Locate the cell with the specified text and output its (X, Y) center coordinate. 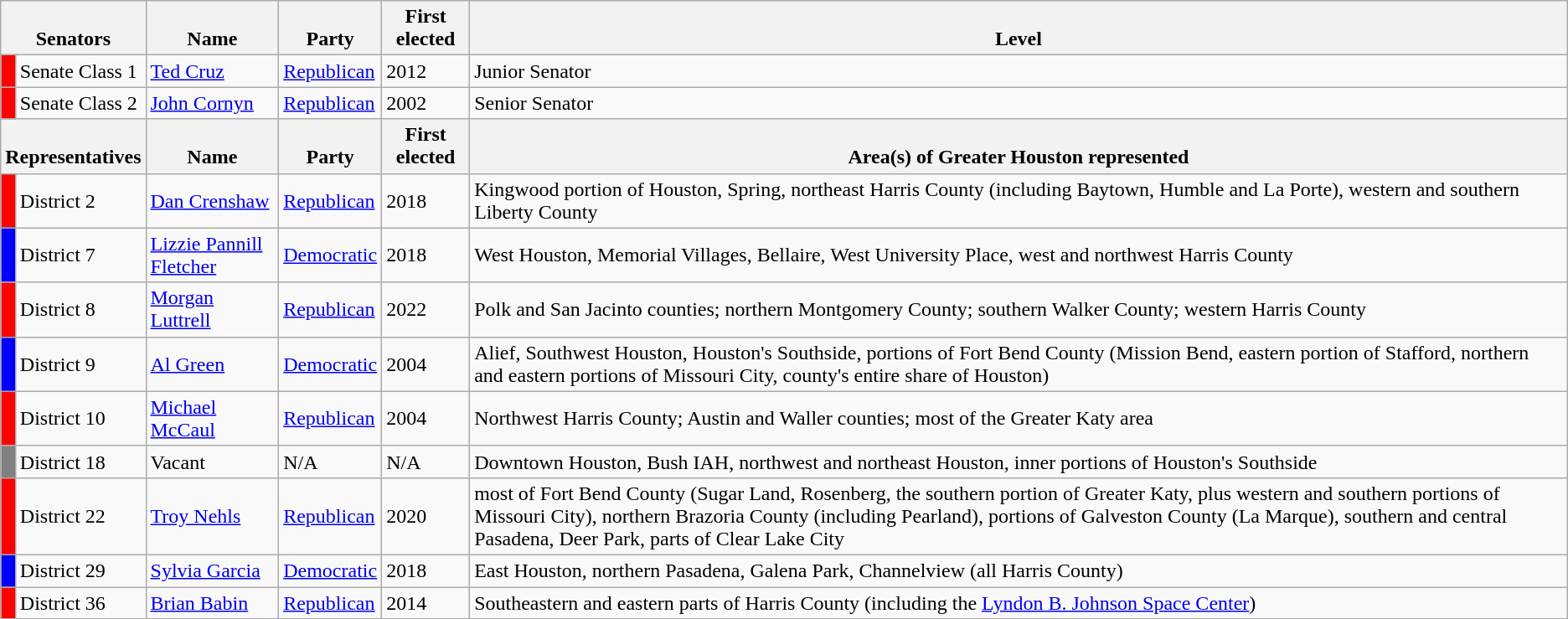
Michael McCaul (213, 419)
Junior Senator (1019, 71)
District 2 (80, 201)
Lizzie Pannill Fletcher (213, 255)
Southeastern and eastern parts of Harris County (including the Lyndon B. Johnson Space Center) (1019, 602)
Representatives (74, 146)
District 10 (80, 419)
Kingwood portion of Houston, Spring, northeast Harris County (including Baytown, Humble and La Porte), western and southern Liberty County (1019, 201)
2020 (426, 516)
Downtown Houston, Bush IAH, northwest and northeast Houston, inner portions of Houston's Southside (1019, 462)
Brian Babin (213, 602)
Dan Crenshaw (213, 201)
Troy Nehls (213, 516)
District 22 (80, 516)
West Houston, Memorial Villages, Bellaire, West University Place, west and northwest Harris County (1019, 255)
Ted Cruz (213, 71)
District 8 (80, 310)
District 18 (80, 462)
John Cornyn (213, 103)
Senate Class 1 (80, 71)
Morgan Luttrell (213, 310)
Senior Senator (1019, 103)
Level (1019, 28)
District 7 (80, 255)
2014 (426, 602)
2002 (426, 103)
2022 (426, 310)
District 29 (80, 570)
East Houston, northern Pasadena, Galena Park, Channelview (all Harris County) (1019, 570)
Senators (74, 28)
Sylvia Garcia (213, 570)
2012 (426, 71)
Vacant (213, 462)
Polk and San Jacinto counties; northern Montgomery County; southern Walker County; western Harris County (1019, 310)
Area(s) of Greater Houston represented (1019, 146)
Al Green (213, 364)
Senate Class 2 (80, 103)
Northwest Harris County; Austin and Waller counties; most of the Greater Katy area (1019, 419)
District 36 (80, 602)
District 9 (80, 364)
